Locate the cell with the specified text and output its [x, y] center coordinate. 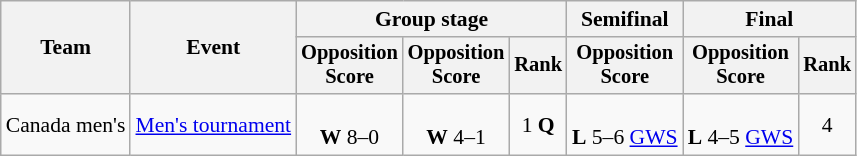
Event [213, 48]
W 4–1 [456, 124]
Team [66, 48]
W 8–0 [350, 124]
L 4–5 GWS [741, 124]
Group stage [432, 19]
1 Q [538, 124]
Men's tournament [213, 124]
Canada men's [66, 124]
4 [827, 124]
Semifinal [625, 19]
Final [770, 19]
L 5–6 GWS [625, 124]
